Extract the [x, y] coordinate from the center of the cell holding the provided text.  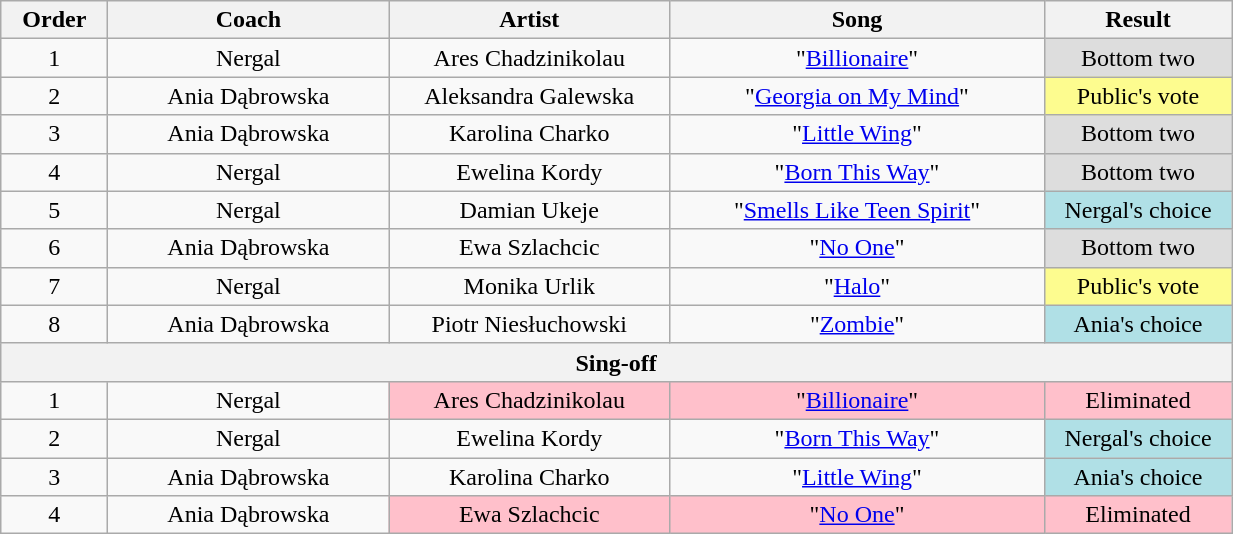
7 [54, 286]
Damian Ukeje [530, 210]
Aleksandra Galewska [530, 96]
Song [858, 20]
"Georgia on My Mind" [858, 96]
5 [54, 210]
Result [1138, 20]
Sing-off [616, 362]
Coach [248, 20]
"Zombie" [858, 324]
Piotr Niesłuchowski [530, 324]
"Smells Like Teen Spirit" [858, 210]
Monika Urlik [530, 286]
"Halo" [858, 286]
Artist [530, 20]
8 [54, 324]
6 [54, 248]
Order [54, 20]
